For the text-containing cell, return its midpoint in (x, y) coordinate format. 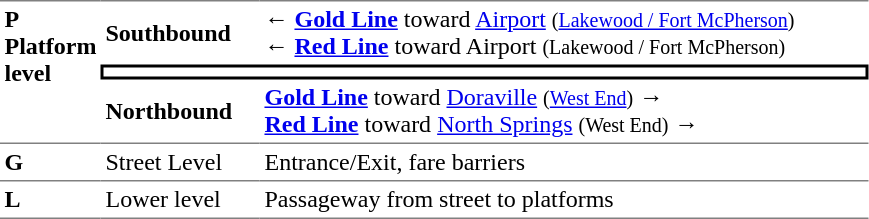
Southbound (180, 32)
G (50, 163)
Entrance/Exit, fare barriers (564, 163)
PPlatform level (50, 72)
← Gold Line toward Airport (Lakewood / Fort McPherson)← Red Line toward Airport (Lakewood / Fort McPherson) (564, 32)
Northbound (180, 112)
Gold Line toward Doraville (West End) → Red Line toward North Springs (West End) → (564, 112)
Street Level (180, 163)
